Search for the cell housing the specified text and yield its (x, y) center coordinate. 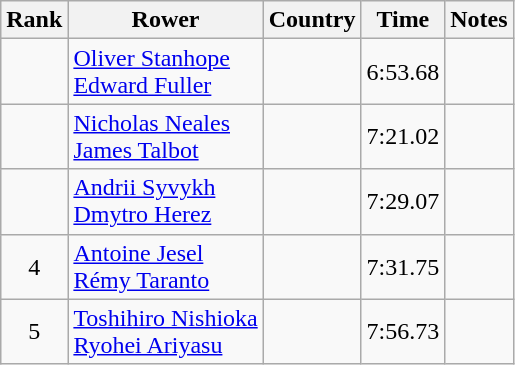
Time (403, 20)
Oliver StanhopeEdward Fuller (166, 72)
Andrii SyvykhDmytro Herez (166, 202)
5 (34, 332)
7:31.75 (403, 266)
4 (34, 266)
Antoine JeselRémy Taranto (166, 266)
7:29.07 (403, 202)
Country (312, 20)
Notes (479, 20)
Rank (34, 20)
7:21.02 (403, 136)
Nicholas NealesJames Talbot (166, 136)
Toshihiro NishiokaRyohei Ariyasu (166, 332)
Rower (166, 20)
6:53.68 (403, 72)
7:56.73 (403, 332)
